Return the [x, y] coordinate for the center point of the cell that contains the specified text.  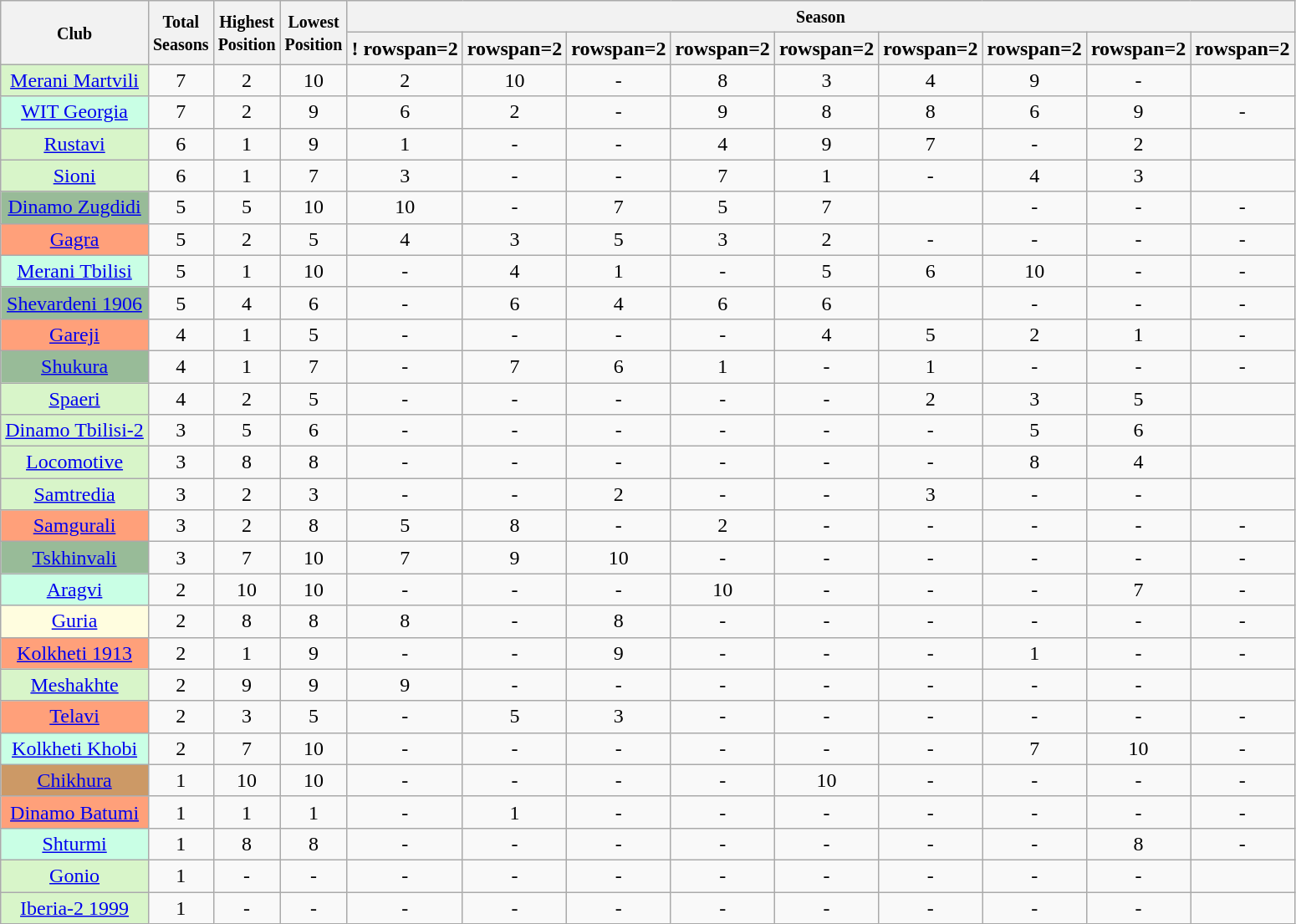
Dinamo Batumi [75, 812]
Tskhinvali [75, 558]
Total Seasons [181, 33]
Locomotive [75, 462]
Highest Position [247, 33]
Shturmi [75, 844]
Telavi [75, 717]
Gonio [75, 876]
Gareji [75, 334]
Merani Martvili [75, 80]
Kolkheti 1913 [75, 653]
Club [75, 33]
Dinamo Tbilisi-2 [75, 431]
Rustavi [75, 144]
Chikhura [75, 780]
Kolkheti Khobi [75, 748]
Iberia-2 1999 [75, 907]
! rowspan=2 [405, 48]
Meshakhte [75, 685]
Lowest Position [314, 33]
Guria [75, 621]
Spaeri [75, 399]
Aragvi [75, 590]
Season [821, 17]
Merani Tbilisi [75, 271]
WIT Georgia [75, 112]
Samtredia [75, 494]
Gagra [75, 239]
Shukura [75, 366]
Samgurali [75, 526]
Sioni [75, 176]
Shevardeni 1906 [75, 303]
Dinamo Zugdidi [75, 207]
